Output the (x, y) coordinate of the center of the cell containing the given text.  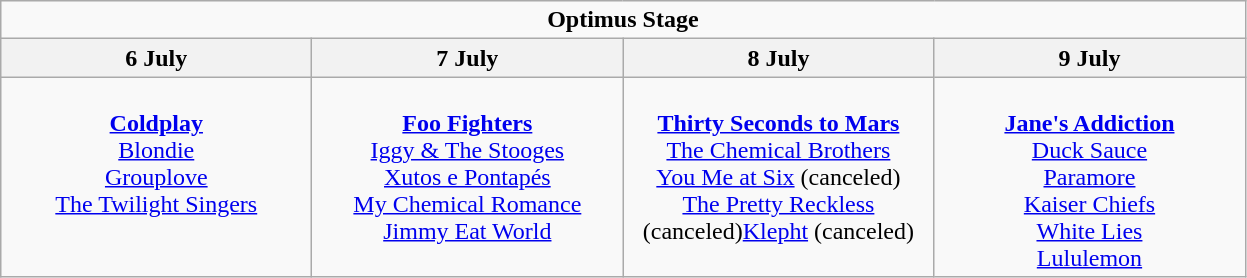
ColdplayBlondieGrouploveThe Twilight Singers (156, 177)
Thirty Seconds to MarsThe Chemical BrothersYou Me at Six (canceled)The Pretty Reckless (canceled)Klepht (canceled) (778, 177)
7 July (468, 58)
Optimus Stage (623, 20)
Jane's AddictionDuck SauceParamoreKaiser ChiefsWhite LiesLululemon (1090, 177)
8 July (778, 58)
Foo FightersIggy & The StoogesXutos e PontapésMy Chemical RomanceJimmy Eat World (468, 177)
6 July (156, 58)
9 July (1090, 58)
